Extract the [x, y] coordinate from the center of the cell holding the provided text.  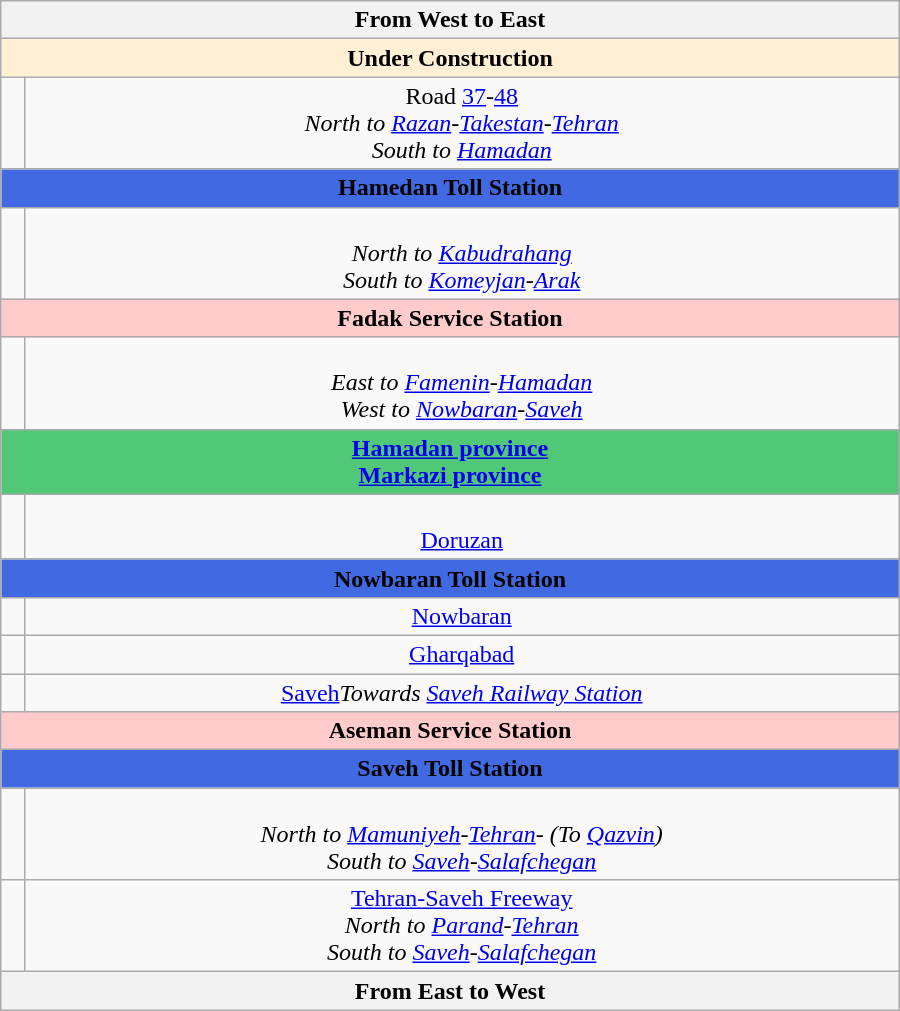
Doruzan [462, 526]
Road 37-48North to Razan-Takestan-TehranSouth to Hamadan [462, 123]
North to KabudrahangSouth to Komeyjan-Arak [462, 253]
Aseman Service Station [450, 731]
From East to West [450, 991]
Gharqabad [462, 654]
Hamadan province Markazi province [450, 462]
Saveh Toll Station [450, 769]
Tehran-Saveh FreewayNorth to Parand-TehranSouth to Saveh-Salafchegan [462, 926]
Nowbaran [462, 616]
From West to East [450, 20]
North to Mamuniyeh-Tehran- (To Qazvin)South to Saveh-Salafchegan [462, 834]
Fadak Service Station [450, 318]
Hamedan Toll Station [450, 188]
East to Famenin-HamadanWest to Nowbaran-Saveh [462, 383]
Nowbaran Toll Station [450, 578]
SavehTowards Saveh Railway Station [462, 693]
Under Construction [450, 58]
